Provide the [x, y] coordinate of the cell's center where the given text is located.  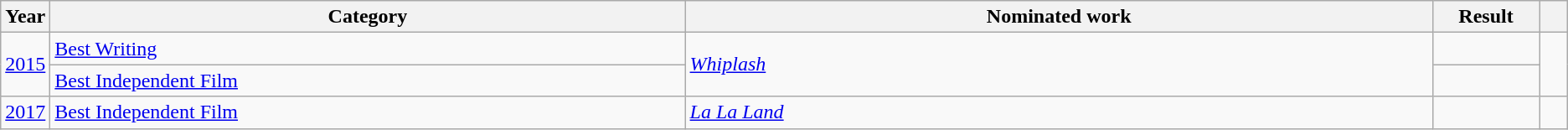
Result [1486, 17]
Category [368, 17]
Best Writing [368, 49]
Year [25, 17]
Nominated work [1059, 17]
2015 [25, 65]
2017 [25, 112]
Whiplash [1059, 65]
La La Land [1059, 112]
